Return the (X, Y) coordinate for the center point of the cell that contains the specified text.  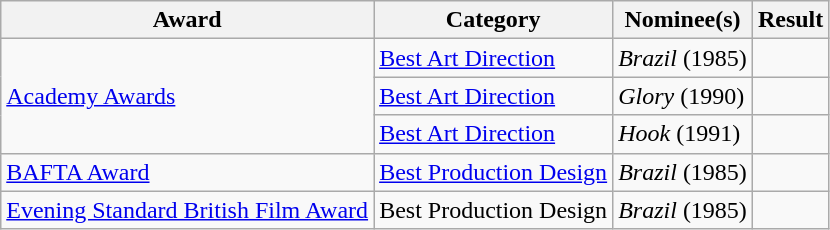
Hook (1991) (683, 134)
Evening Standard British Film Award (188, 210)
Glory (1990) (683, 96)
Academy Awards (188, 96)
Nominee(s) (683, 20)
BAFTA Award (188, 172)
Result (790, 20)
Category (494, 20)
Award (188, 20)
